Detect which cell encompasses the target text, then output its [x, y] center coordinate. 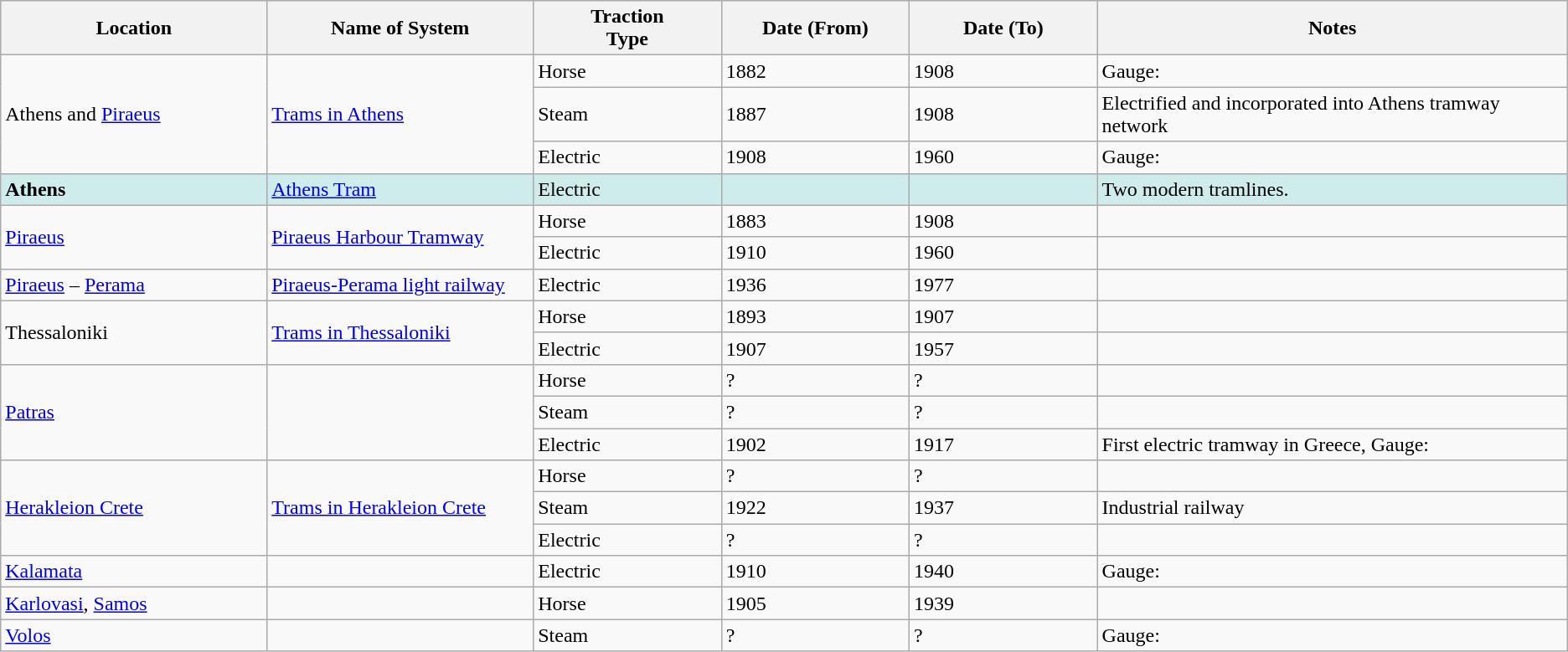
Date (From) [815, 28]
1917 [1003, 444]
Piraeus-Perama light railway [400, 285]
1905 [815, 603]
1940 [1003, 572]
TractionType [627, 28]
Athens and Piraeus [134, 114]
Kalamata [134, 572]
Piraeus – Perama [134, 285]
Patras [134, 412]
1882 [815, 71]
1893 [815, 316]
Electrified and incorporated into Athens tramway network [1332, 114]
Volos [134, 635]
1939 [1003, 603]
Trams in Athens [400, 114]
Industrial railway [1332, 508]
1922 [815, 508]
Date (To) [1003, 28]
1936 [815, 285]
Thessaloniki [134, 332]
Piraeus Harbour Tramway [400, 237]
First electric tramway in Greece, Gauge: [1332, 444]
1887 [815, 114]
Location [134, 28]
Two modern tramlines. [1332, 189]
Notes [1332, 28]
Athens Tram [400, 189]
Trams in Thessaloniki [400, 332]
1902 [815, 444]
1937 [1003, 508]
1957 [1003, 348]
Name of System [400, 28]
1977 [1003, 285]
Piraeus [134, 237]
Herakleion Crete [134, 508]
Karlovasi, Samos [134, 603]
Athens [134, 189]
Trams in Herakleion Crete [400, 508]
1883 [815, 221]
